Return the (x, y) coordinate for the center point of the cell that contains the specified text.  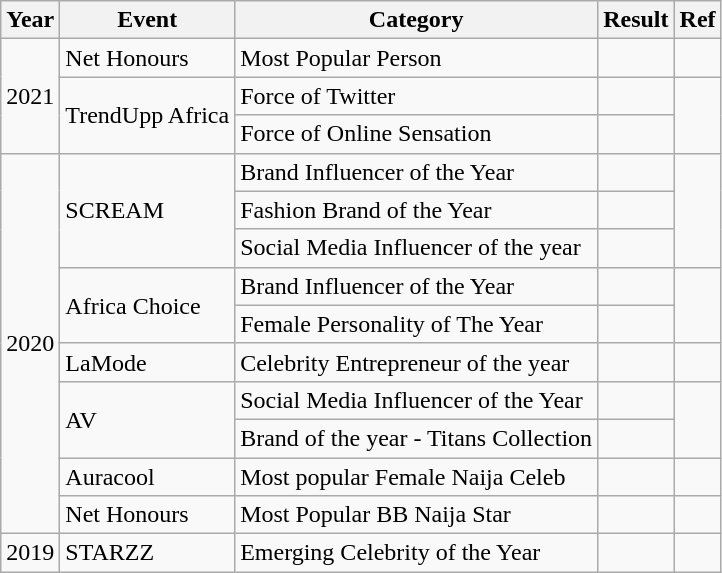
Force of Twitter (416, 96)
Event (148, 20)
Celebrity Entrepreneur of the year (416, 362)
Social Media Influencer of the year (416, 248)
AV (148, 419)
LaMode (148, 362)
Result (636, 20)
Category (416, 20)
Fashion Brand of the Year (416, 210)
Year (30, 20)
2020 (30, 344)
2019 (30, 553)
Auracool (148, 477)
Force of Online Sensation (416, 134)
TrendUpp Africa (148, 115)
Social Media Influencer of the Year (416, 400)
Emerging Celebrity of the Year (416, 553)
Brand of the year - Titans Collection (416, 438)
STARZZ (148, 553)
Most Popular BB Naija Star (416, 515)
Most popular Female Naija Celeb (416, 477)
Female Personality of The Year (416, 324)
Ref (698, 20)
2021 (30, 96)
Most Popular Person (416, 58)
SCREAM (148, 210)
Africa Choice (148, 305)
